Detect which cell encompasses the target text, then output its [x, y] center coordinate. 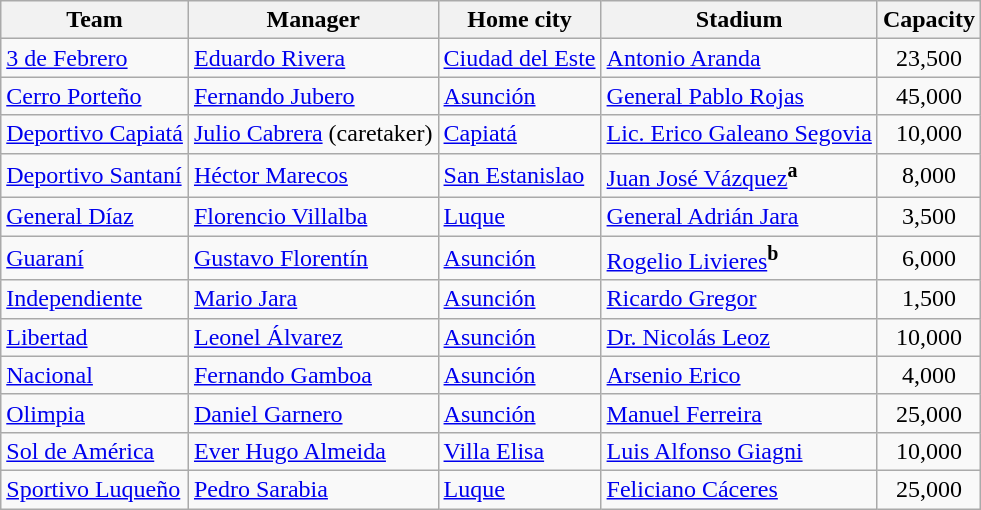
Héctor Marecos [313, 176]
23,500 [928, 58]
Julio Cabrera (caretaker) [313, 134]
3 de Febrero [95, 58]
Independiente [95, 299]
Guaraní [95, 258]
Ricardo Gregor [739, 299]
Capacity [928, 20]
Sportivo Luqueño [95, 489]
Home city [520, 20]
Dr. Nicolás Leoz [739, 337]
Sol de América [95, 451]
Eduardo Rivera [313, 58]
Luis Alfonso Giagni [739, 451]
Leonel Álvarez [313, 337]
Juan José Vázqueza [739, 176]
8,000 [928, 176]
Villa Elisa [520, 451]
6,000 [928, 258]
45,000 [928, 96]
Lic. Erico Galeano Segovia [739, 134]
Capiatá [520, 134]
Feliciano Cáceres [739, 489]
Olimpia [95, 413]
Libertad [95, 337]
Daniel Garnero [313, 413]
Fernando Jubero [313, 96]
Fernando Gamboa [313, 375]
Manuel Ferreira [739, 413]
Ever Hugo Almeida [313, 451]
Deportivo Capiatá [95, 134]
4,000 [928, 375]
San Estanislao [520, 176]
Arsenio Erico [739, 375]
General Pablo Rojas [739, 96]
3,500 [928, 217]
1,500 [928, 299]
Manager [313, 20]
General Díaz [95, 217]
Cerro Porteño [95, 96]
Nacional [95, 375]
Deportivo Santaní [95, 176]
Gustavo Florentín [313, 258]
Pedro Sarabia [313, 489]
Stadium [739, 20]
General Adrián Jara [739, 217]
Team [95, 20]
Antonio Aranda [739, 58]
Rogelio Livieresb [739, 258]
Mario Jara [313, 299]
Ciudad del Este [520, 58]
Florencio Villalba [313, 217]
